Scan for the cell matching the given text and deliver its [X, Y] coordinate at center. 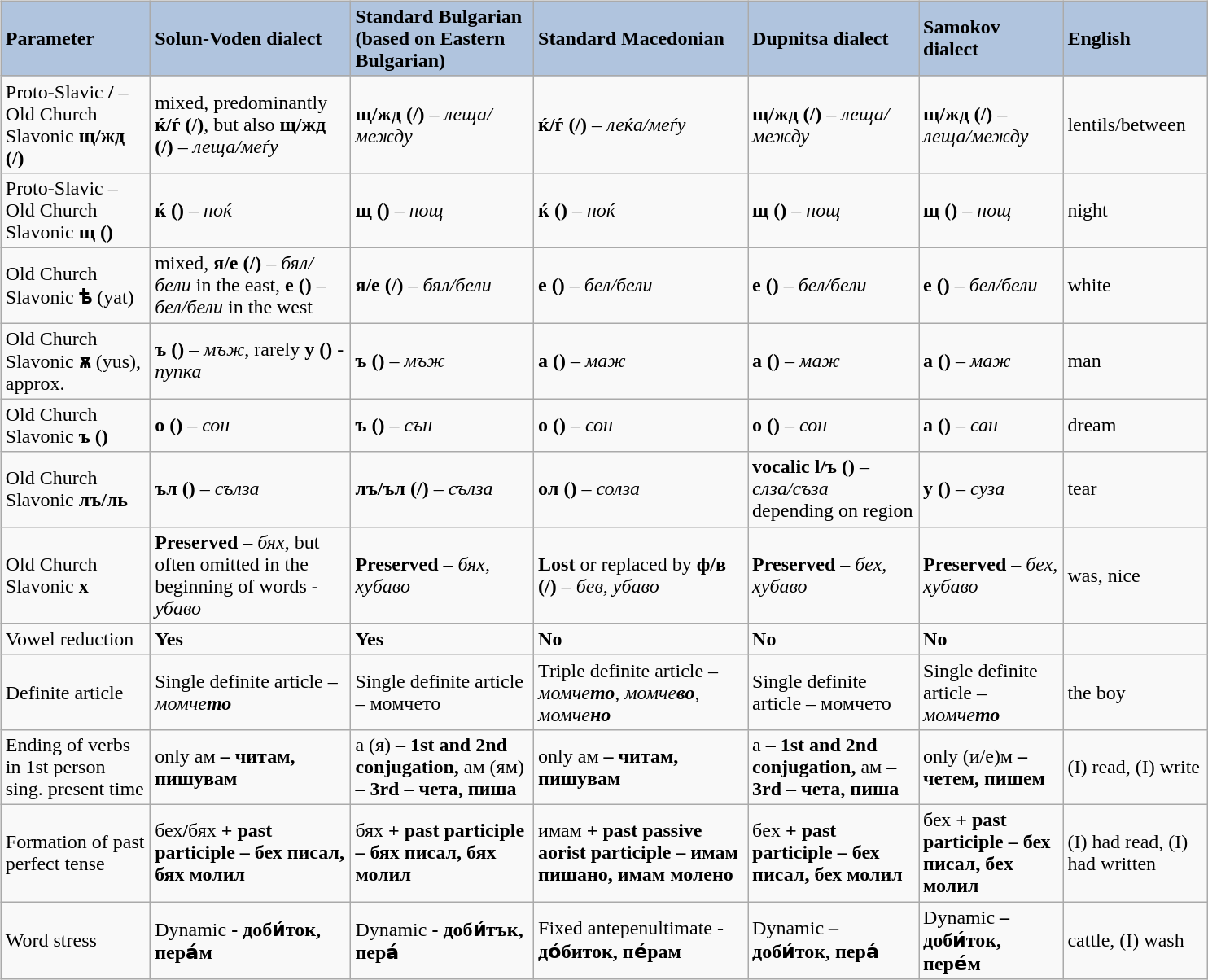
Old Church Slavonic ѫ (yus), approx. [75, 361]
ъл () – сълза [251, 489]
я/е (/) – бял/бели [443, 285]
а () – сан [991, 425]
night [1136, 210]
lentils/between [1136, 124]
dream [1136, 425]
имам + past passive aorist participle – имам пишано, имам молено [641, 853]
Formation of past perfect tense [75, 853]
ъ () – сън [443, 425]
лъ/ъл (/) – сълза [443, 489]
vocalic l/ъ () – слза/съза depending on region [834, 489]
Dynamic – доби́ток, пера́ [834, 941]
ъ () – мъж, rarely у () - пупка [251, 361]
only (и/е)м – четем, пишем [991, 767]
Old Church Slavonic x [75, 575]
бeх + past participle – бех писал, бех молил [834, 853]
the boy [1136, 692]
Old Church Slavonic ѣ (yat) [75, 285]
Dynamic – доби́ток, пере́м [991, 941]
а – 1st and 2nd conjugation, ам – 3rd – чета, пиша [834, 767]
ъ () – мъж [443, 361]
was, nice [1136, 575]
Proto-Slavic – Old Church Slavonic щ () [75, 210]
Solun-Voden dialect [251, 38]
Proto-Slavic / – Old Church Slavonic щ/жд (/) [75, 124]
а (я) – 1st and 2nd conjugation, ам (ям) – 3rd – чета, пиша [443, 767]
mixed, predominantly ќ/ѓ (/), but also щ/жд (/) – леща/меѓу [251, 124]
Dynamic - доби́тък, пера́ [443, 941]
white [1136, 285]
Samokov dialect [991, 38]
бях + past participle – бях писал, бях молил [443, 853]
mixed, я/е (/) – бял/бели in the east, е () – бел/бели in the west [251, 285]
ќ/ѓ (/) – леќа/меѓу [641, 124]
Parameter [75, 38]
Standard Bulgarian (based on Eastern Bulgarian) [443, 38]
tear [1136, 489]
cattle, (I) wash [1136, 941]
у () – суза [991, 489]
Definite article [75, 692]
oл () – солза [641, 489]
(I) had read, (I) had written [1136, 853]
Preserved – бях, хубаво [443, 575]
Old Church Slavonic лъ/ль [75, 489]
(I) read, (I) write [1136, 767]
Standard Macedonian [641, 38]
Preserved – бях, but often omitted in the beginning of words - убаво [251, 575]
Old Church Slavonic ъ () [75, 425]
Word stress [75, 941]
бех + past participle – бех писал, бeх молил [991, 853]
English [1136, 38]
Lost or replaced by ф/в (/) – бев, убаво [641, 575]
man [1136, 361]
Vowel reduction [75, 639]
Dynamic - доби́ток, пера́м [251, 941]
Fixed antepenultimate - до́биток, пе́рам [641, 941]
Dupnitsa dialect [834, 38]
Ending of verbs in 1st person sing. present time [75, 767]
бех/бях + past participle – бех писал, бях молил [251, 853]
Triple definite article – момчето, момчево, момчено [641, 692]
